Provide the [X, Y] coordinate of the cell's center where the given text is located.  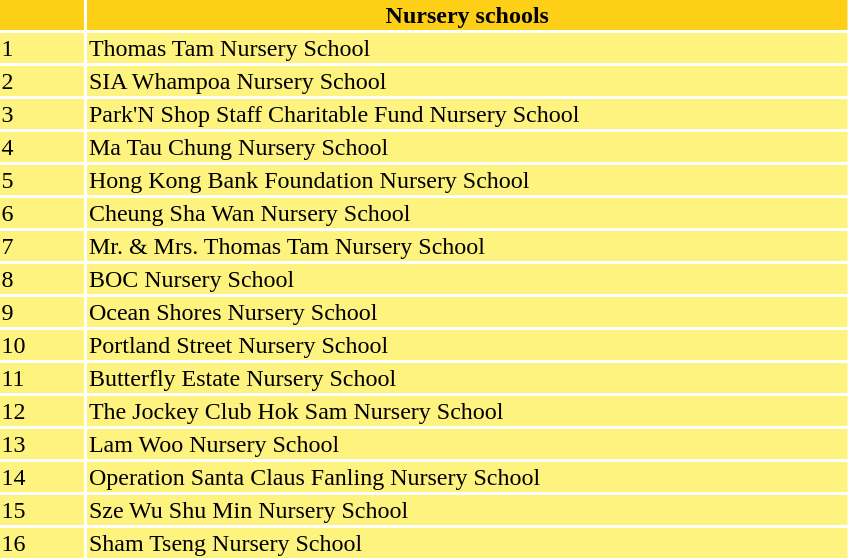
15 [42, 510]
10 [42, 345]
3 [42, 114]
2 [42, 81]
6 [42, 213]
12 [42, 411]
9 [42, 312]
Thomas Tam Nursery School [467, 48]
The Jockey Club Hok Sam Nursery School [467, 411]
8 [42, 279]
1 [42, 48]
Sham Tseng Nursery School [467, 543]
Portland Street Nursery School [467, 345]
16 [42, 543]
Sze Wu Shu Min Nursery School [467, 510]
Park'N Shop Staff Charitable Fund Nursery School [467, 114]
Mr. & Mrs. Thomas Tam Nursery School [467, 246]
4 [42, 147]
Cheung Sha Wan Nursery School [467, 213]
Operation Santa Claus Fanling Nursery School [467, 477]
11 [42, 378]
14 [42, 477]
Ocean Shores Nursery School [467, 312]
Butterfly Estate Nursery School [467, 378]
Hong Kong Bank Foundation Nursery School [467, 180]
Lam Woo Nursery School [467, 444]
5 [42, 180]
7 [42, 246]
BOC Nursery School [467, 279]
SIA Whampoa Nursery School [467, 81]
Ma Tau Chung Nursery School [467, 147]
Nursery schools [467, 15]
13 [42, 444]
